Pinpoint the cell where the given text exists, returning its [x, y] midpoint coordinate. 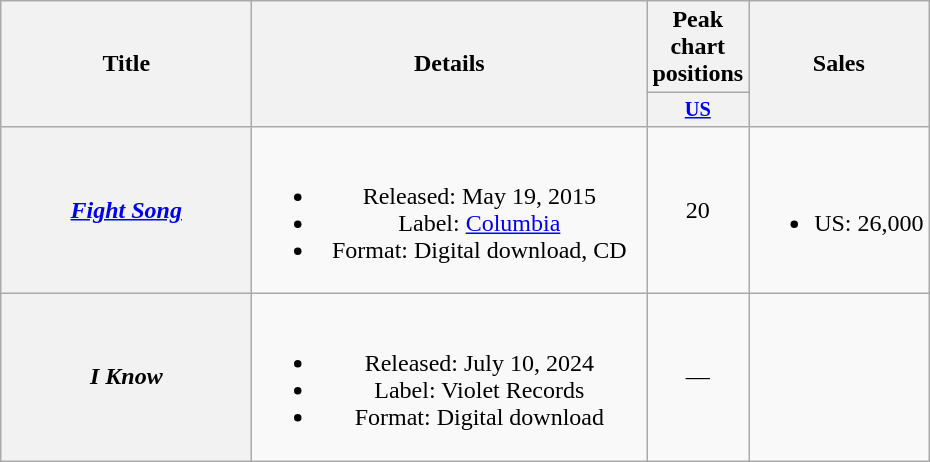
US: 26,000 [839, 210]
Released: July 10, 2024Label: Violet RecordsFormat: Digital download [450, 378]
I Know [126, 378]
Peak chart positions [698, 47]
Title [126, 64]
Sales [839, 64]
US [698, 110]
— [698, 378]
Released: May 19, 2015Label: ColumbiaFormat: Digital download, CD [450, 210]
Details [450, 64]
Fight Song [126, 210]
20 [698, 210]
